Determine the (X, Y) coordinate at the center of the cell enclosing the given text.  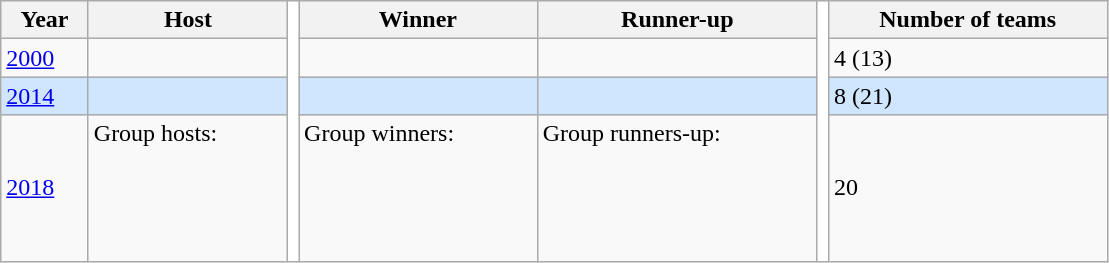
2000 (45, 58)
4 (13) (968, 58)
Group hosts: (188, 188)
Number of teams (968, 20)
2014 (45, 96)
Winner (418, 20)
2018 (45, 188)
Group runners-up: (677, 188)
Host (188, 20)
Group winners: (418, 188)
8 (21) (968, 96)
Runner-up (677, 20)
Year (45, 20)
20 (968, 188)
